For the text-containing cell, return its midpoint in [X, Y] coordinate format. 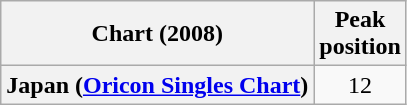
Peak position [360, 34]
Japan (Oricon Singles Chart) [158, 85]
Chart (2008) [158, 34]
12 [360, 85]
